Extract the [x, y] coordinate from the center of the cell holding the provided text.  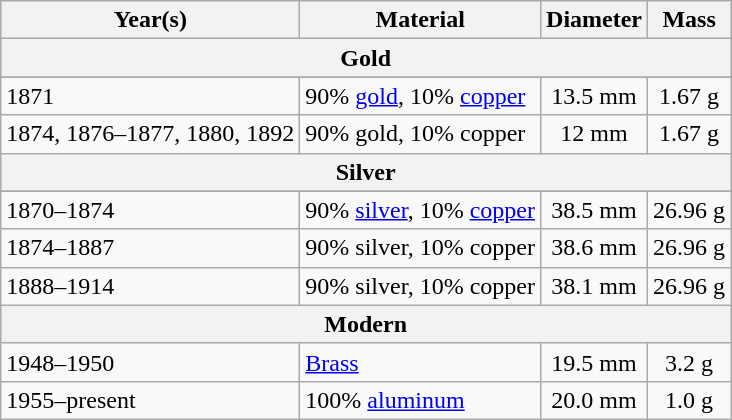
Material [420, 20]
1874–1887 [150, 248]
38.5 mm [594, 210]
38.1 mm [594, 286]
Gold [366, 58]
Mass [690, 20]
1874, 1876–1877, 1880, 1892 [150, 134]
Year(s) [150, 20]
19.5 mm [594, 362]
3.2 g [690, 362]
1870–1874 [150, 210]
Modern [366, 324]
100% aluminum [420, 400]
13.5 mm [594, 96]
1.0 g [690, 400]
1948–1950 [150, 362]
1888–1914 [150, 286]
Brass [420, 362]
1871 [150, 96]
12 mm [594, 134]
38.6 mm [594, 248]
20.0 mm [594, 400]
1955–present [150, 400]
Diameter [594, 20]
Silver [366, 172]
